Extract the [x, y] coordinate from the center of the cell holding the provided text.  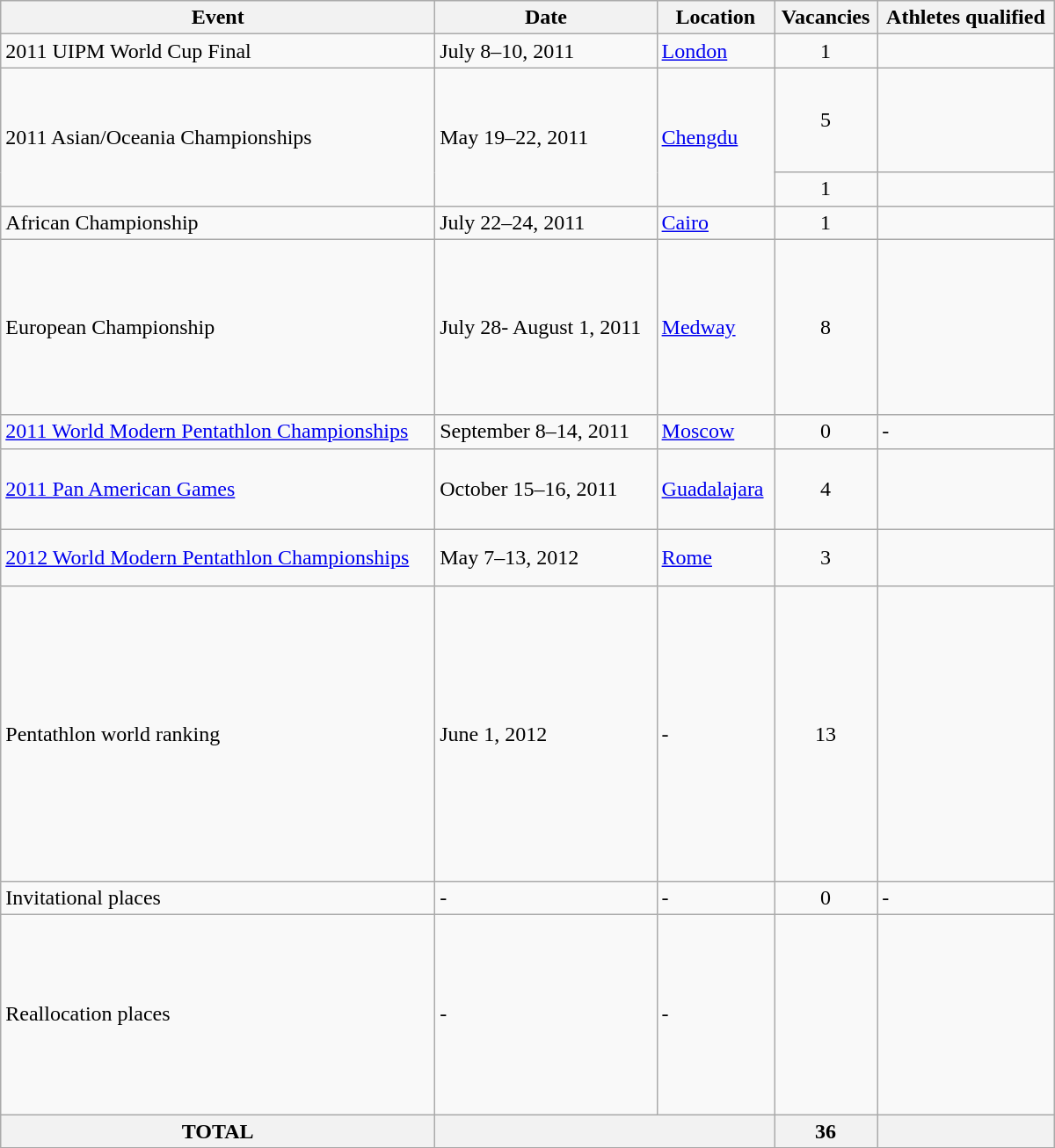
2011 UIPM World Cup Final [218, 51]
European Championship [218, 327]
2011 Pan American Games [218, 489]
4 [825, 489]
Vacancies [825, 18]
TOTAL [218, 1131]
African Championship [218, 222]
Pentathlon world ranking [218, 733]
Location [716, 18]
June 1, 2012 [546, 733]
July 22–24, 2011 [546, 222]
Reallocation places [218, 1014]
May 7–13, 2012 [546, 557]
July 8–10, 2011 [546, 51]
Guadalajara [716, 489]
2011 World Modern Pentathlon Championships [218, 432]
May 19–22, 2011 [546, 137]
13 [825, 733]
8 [825, 327]
Athletes qualified [966, 18]
Chengdu [716, 137]
October 15–16, 2011 [546, 489]
5 [825, 120]
Rome [716, 557]
Moscow [716, 432]
Event [218, 18]
Medway [716, 327]
2012 World Modern Pentathlon Championships [218, 557]
3 [825, 557]
September 8–14, 2011 [546, 432]
July 28- August 1, 2011 [546, 327]
London [716, 51]
36 [825, 1131]
Cairo [716, 222]
2011 Asian/Oceania Championships [218, 137]
Date [546, 18]
Invitational places [218, 897]
